Find where the given text appears and provide that cell's center as [X, Y] coordinate. 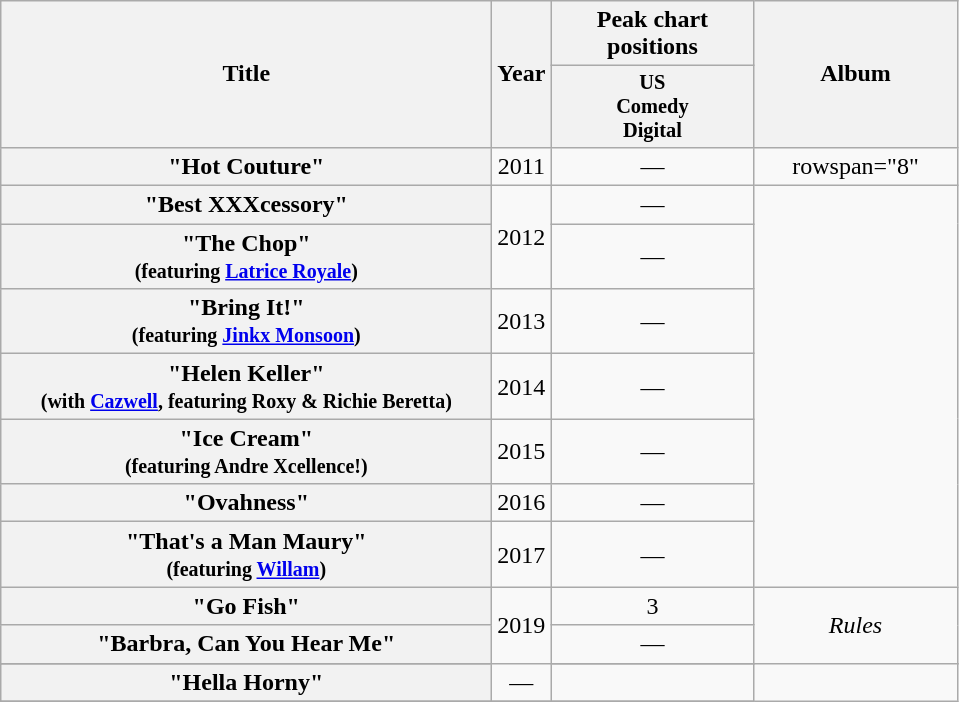
2015 [522, 452]
"Go Fish" [246, 606]
Album [856, 74]
3 [652, 606]
2012 [522, 238]
rowspan="8" [856, 166]
2013 [522, 322]
2014 [522, 386]
2019 [522, 625]
2011 [522, 166]
"Ovahness" [246, 503]
"The Chop"(featuring Latrice Royale) [246, 256]
Rules [856, 625]
2017 [522, 554]
2016 [522, 503]
"That's a Man Maury"(featuring Willam) [246, 554]
Year [522, 74]
"Bring It!"(featuring Jinkx Monsoon) [246, 322]
Peak chart positions [652, 34]
"Hot Couture" [246, 166]
"Barbra, Can You Hear Me" [246, 644]
"Helen Keller"(with Cazwell, featuring Roxy & Richie Beretta) [246, 386]
"Best XXXcessory" [246, 205]
USComedyDigital [652, 107]
"Ice Cream"(featuring Andre Xcellence!) [246, 452]
Title [246, 74]
"Hella Horny" [246, 682]
